Find where the given text appears and provide that cell's center as (X, Y) coordinate. 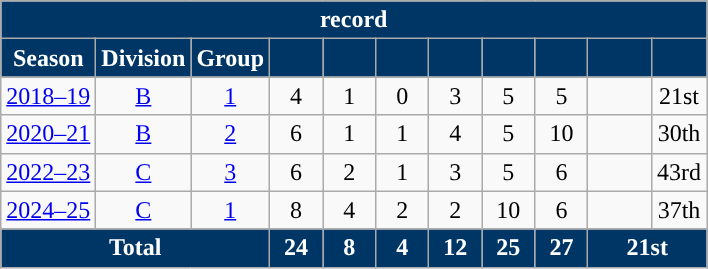
0 (402, 96)
30th (678, 134)
25 (508, 248)
record (354, 20)
2020–21 (48, 134)
Season (48, 58)
Total (136, 248)
2024–25 (48, 210)
2018–19 (48, 96)
24 (296, 248)
Group (230, 58)
43rd (678, 172)
12 (456, 248)
27 (562, 248)
37th (678, 210)
Division (144, 58)
2022–23 (48, 172)
